Output the (x, y) coordinate of the center of the cell containing the given text.  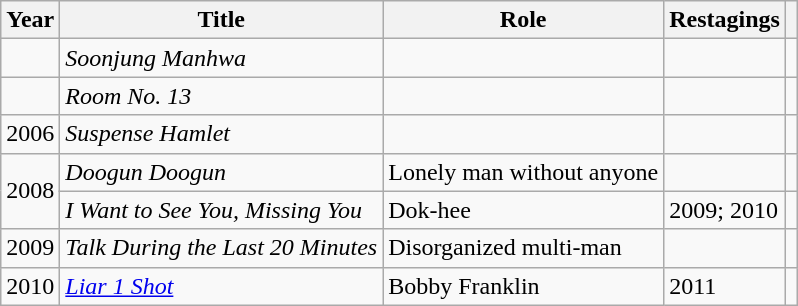
2010 (30, 286)
2008 (30, 191)
2009; 2010 (725, 210)
Restagings (725, 20)
Liar 1 Shot (222, 286)
I Want to See You, Missing You (222, 210)
Doogun Doogun (222, 172)
Room No. 13 (222, 96)
Talk During the Last 20 Minutes (222, 248)
Bobby Franklin (524, 286)
Soonjung Manhwa (222, 58)
2006 (30, 134)
Year (30, 20)
2011 (725, 286)
Disorganized multi-man (524, 248)
2009 (30, 248)
Title (222, 20)
Role (524, 20)
Suspense Hamlet (222, 134)
Dok-hee (524, 210)
Lonely man without anyone (524, 172)
